Pinpoint the cell where the given text exists, returning its [x, y] midpoint coordinate. 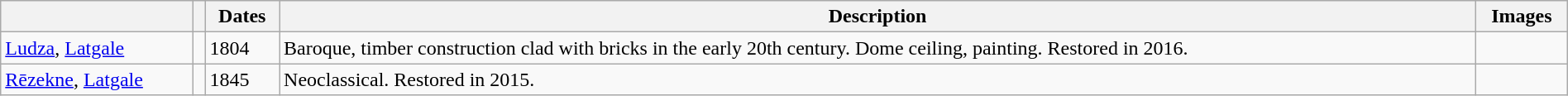
Baroque, timber construction clad with bricks in the early 20th century. Dome ceiling, painting. Restored in 2016. [878, 48]
Description [878, 17]
Rēzekne, Latgale [98, 79]
Neoclassical. Restored in 2015. [878, 79]
1845 [242, 79]
1804 [242, 48]
Images [1522, 17]
Ludza, Latgale [98, 48]
Dates [242, 17]
